Return (x, y) of the center of cell containing provided text 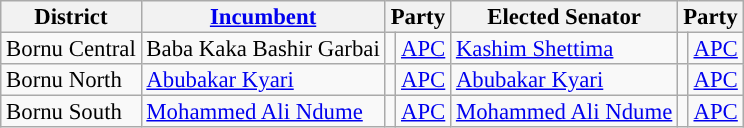
Bornu North (71, 80)
Kashim Shettima (564, 49)
Bornu South (71, 112)
Bornu Central (71, 49)
Elected Senator (564, 17)
District (71, 17)
Baba Kaka Bashir Garbai (263, 49)
Incumbent (263, 17)
